Identify which cell holds the provided text, then report its (X, Y) central coordinate. 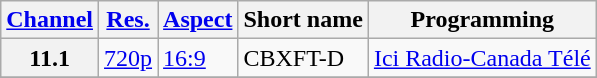
Short name (303, 20)
Channel (50, 20)
Ici Radio-Canada Télé (482, 58)
Aspect (198, 20)
720p (128, 58)
11.1 (50, 58)
16:9 (198, 58)
Programming (482, 20)
CBXFT-D (303, 58)
Res. (128, 20)
